Return the (X, Y) coordinate for the center point of the cell that contains the specified text.  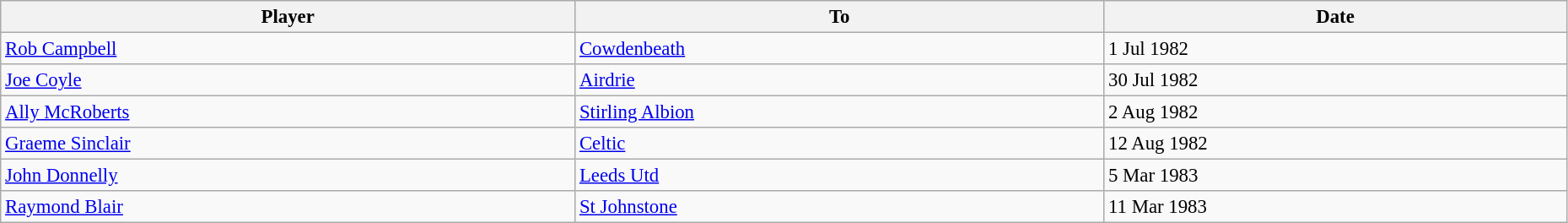
5 Mar 1983 (1336, 176)
John Donnelly (288, 176)
11 Mar 1983 (1336, 207)
Cowdenbeath (840, 49)
Date (1336, 17)
Graeme Sinclair (288, 144)
12 Aug 1982 (1336, 144)
Celtic (840, 144)
St Johnstone (840, 207)
2 Aug 1982 (1336, 112)
Player (288, 17)
Joe Coyle (288, 80)
Ally McRoberts (288, 112)
Stirling Albion (840, 112)
Airdrie (840, 80)
30 Jul 1982 (1336, 80)
Leeds Utd (840, 176)
Raymond Blair (288, 207)
1 Jul 1982 (1336, 49)
To (840, 17)
Rob Campbell (288, 49)
